From the cell containing the given text, extract its center point as (X, Y) coordinate. 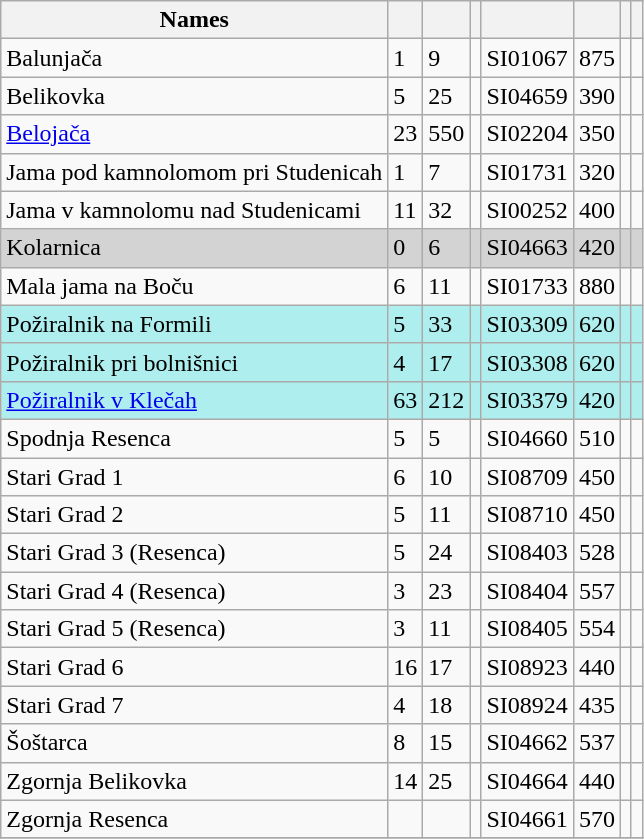
SI04662 (527, 743)
537 (596, 743)
24 (446, 553)
SI01067 (527, 58)
528 (596, 553)
SI08924 (527, 705)
0 (406, 248)
Names (194, 20)
Belikovka (194, 96)
Spodnja Resenca (194, 438)
SI01731 (527, 172)
435 (596, 705)
510 (596, 438)
Požiralnik na Formili (194, 324)
Stari Grad 1 (194, 477)
SI08923 (527, 667)
SI08404 (527, 591)
Zgornja Resenca (194, 819)
SI04659 (527, 96)
550 (446, 134)
875 (596, 58)
Jama v kamnolomu nad Studenicami (194, 210)
880 (596, 286)
Stari Grad 5 (Resenca) (194, 629)
SI04660 (527, 438)
400 (596, 210)
16 (406, 667)
18 (446, 705)
Šoštarca (194, 743)
SI04663 (527, 248)
212 (446, 400)
Belojača (194, 134)
SI08405 (527, 629)
14 (406, 781)
SI08710 (527, 515)
8 (406, 743)
Stari Grad 4 (Resenca) (194, 591)
7 (446, 172)
Stari Grad 2 (194, 515)
15 (446, 743)
10 (446, 477)
9 (446, 58)
557 (596, 591)
Balunjača (194, 58)
SI03309 (527, 324)
Požiralnik pri bolnišnici (194, 362)
SI00252 (527, 210)
Stari Grad 6 (194, 667)
350 (596, 134)
Jama pod kamnolomom pri Studenicah (194, 172)
SI08709 (527, 477)
SI03308 (527, 362)
SI03379 (527, 400)
SI02204 (527, 134)
Kolarnica (194, 248)
Mala jama na Boču (194, 286)
Stari Grad 7 (194, 705)
SI04661 (527, 819)
320 (596, 172)
32 (446, 210)
570 (596, 819)
SI01733 (527, 286)
Zgornja Belikovka (194, 781)
554 (596, 629)
Požiralnik v Klečah (194, 400)
33 (446, 324)
SI04664 (527, 781)
63 (406, 400)
Stari Grad 3 (Resenca) (194, 553)
390 (596, 96)
SI08403 (527, 553)
